Search for the cell housing the specified text and yield its (x, y) center coordinate. 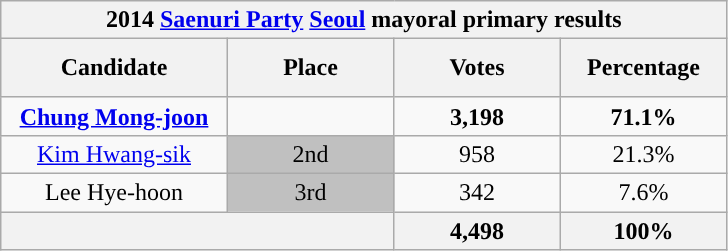
3,198 (477, 116)
4,498 (477, 231)
Chung Mong-joon (114, 116)
Votes (477, 68)
342 (477, 192)
Candidate (114, 68)
Place (310, 68)
21.3% (643, 154)
Lee Hye-hoon (114, 192)
100% (643, 231)
2nd (310, 154)
Kim Hwang-sik (114, 154)
Percentage (643, 68)
71.1% (643, 116)
958 (477, 154)
7.6% (643, 192)
3rd (310, 192)
2014 Saenuri Party Seoul mayoral primary results (364, 20)
